Return the [x, y] coordinate for the center point of the cell that contains the specified text.  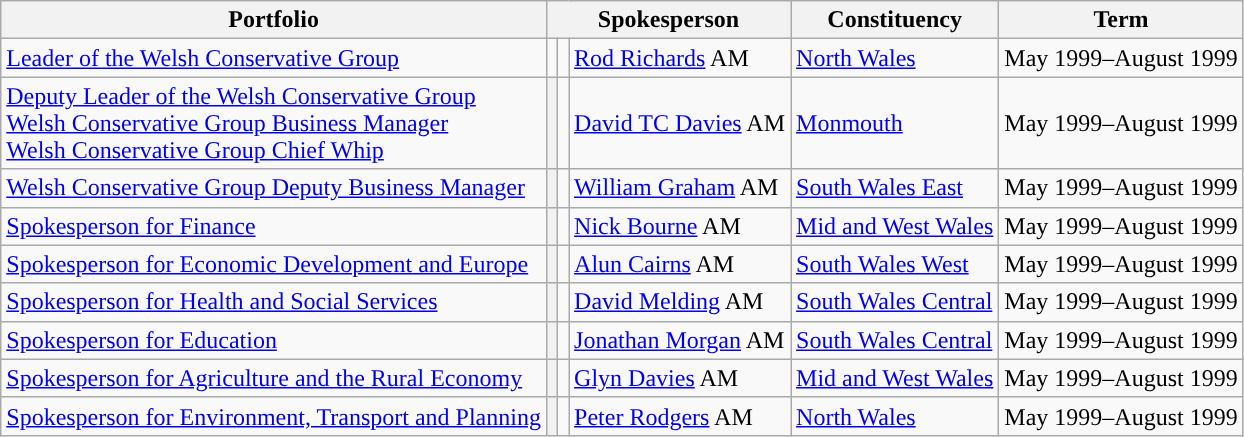
Spokesperson for Economic Development and Europe [274, 264]
Spokesperson for Education [274, 340]
Rod Richards AM [680, 58]
Spokesperson for Finance [274, 226]
David Melding AM [680, 302]
Spokesperson [668, 20]
Spokesperson for Agriculture and the Rural Economy [274, 378]
Glyn Davies AM [680, 378]
Jonathan Morgan AM [680, 340]
Deputy Leader of the Welsh Conservative GroupWelsh Conservative Group Business ManagerWelsh Conservative Group Chief Whip [274, 123]
Nick Bourne AM [680, 226]
Constituency [895, 20]
Leader of the Welsh Conservative Group [274, 58]
Portfolio [274, 20]
William Graham AM [680, 188]
Welsh Conservative Group Deputy Business Manager [274, 188]
Alun Cairns AM [680, 264]
Monmouth [895, 123]
Term [1121, 20]
David TC Davies AM [680, 123]
South Wales West [895, 264]
South Wales East [895, 188]
Spokesperson for Health and Social Services [274, 302]
Spokesperson for Environment, Transport and Planning [274, 416]
Peter Rodgers AM [680, 416]
